Output the [X, Y] coordinate of the center of the cell containing the given text.  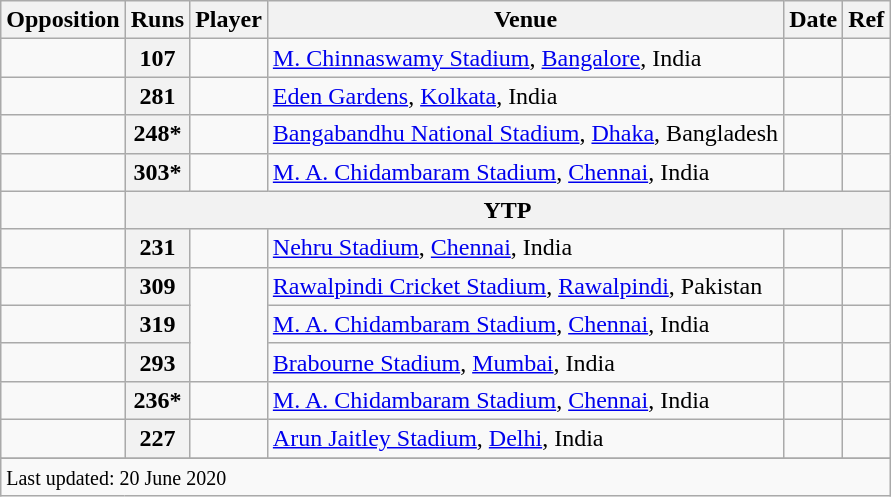
Brabourne Stadium, Mumbai, India [525, 362]
248* [157, 134]
Last updated: 20 June 2020 [446, 477]
Nehru Stadium, Chennai, India [525, 248]
Ref [866, 20]
Date [814, 20]
107 [157, 58]
293 [157, 362]
309 [157, 286]
303* [157, 172]
Eden Gardens, Kolkata, India [525, 96]
Opposition [63, 20]
Runs [157, 20]
Venue [525, 20]
236* [157, 400]
Player [229, 20]
227 [157, 438]
Arun Jaitley Stadium, Delhi, India [525, 438]
231 [157, 248]
319 [157, 324]
281 [157, 96]
M. Chinnaswamy Stadium, Bangalore, India [525, 58]
Rawalpindi Cricket Stadium, Rawalpindi, Pakistan [525, 286]
Bangabandhu National Stadium, Dhaka, Bangladesh [525, 134]
YTP [508, 210]
